Pinpoint the cell where the given text exists, returning its (x, y) midpoint coordinate. 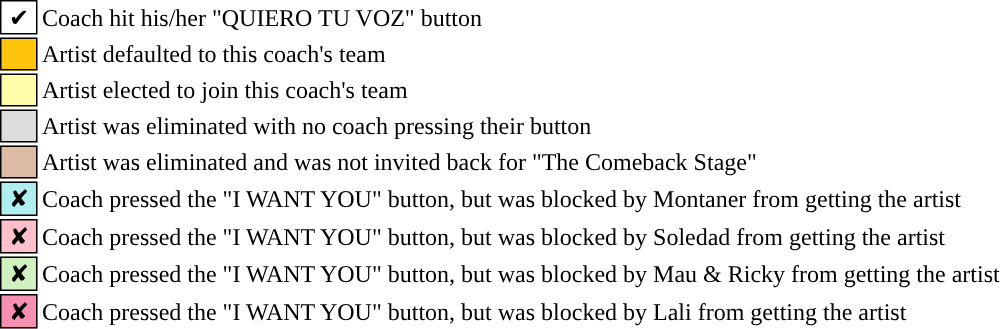
✔ (19, 17)
